Return [X, Y] of the center of cell containing provided text 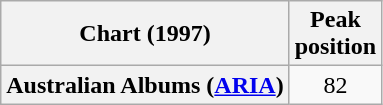
Chart (1997) [145, 34]
82 [335, 85]
Australian Albums (ARIA) [145, 85]
Peakposition [335, 34]
